Identify which cell holds the provided text, then report its (X, Y) central coordinate. 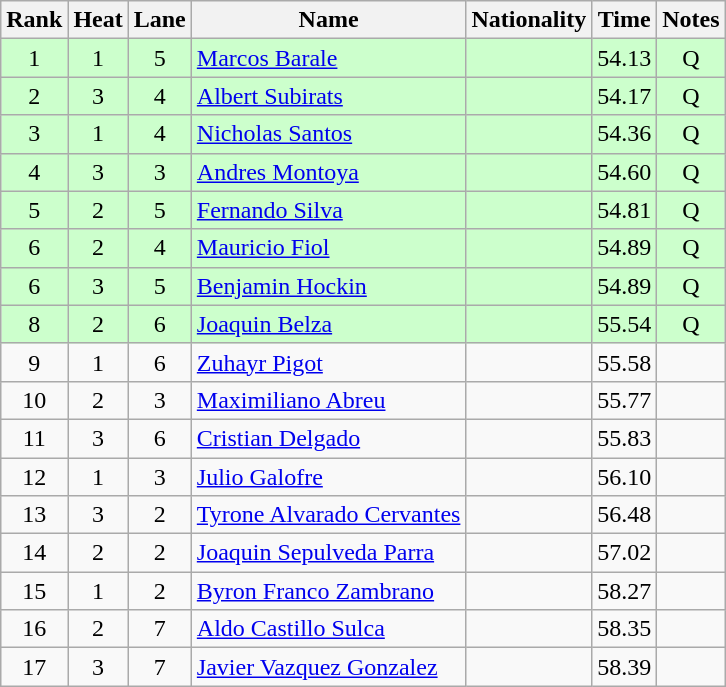
Andres Montoya (328, 172)
Mauricio Fiol (328, 248)
58.27 (624, 591)
55.77 (624, 400)
55.58 (624, 362)
54.36 (624, 134)
Joaquin Belza (328, 324)
Javier Vazquez Gonzalez (328, 667)
17 (34, 667)
57.02 (624, 553)
Time (624, 20)
Heat (98, 20)
Nationality (529, 20)
Fernando Silva (328, 210)
Benjamin Hockin (328, 286)
54.60 (624, 172)
Rank (34, 20)
55.54 (624, 324)
Byron Franco Zambrano (328, 591)
12 (34, 477)
Zuhayr Pigot (328, 362)
54.13 (624, 58)
56.10 (624, 477)
10 (34, 400)
Cristian Delgado (328, 438)
Lane (160, 20)
Nicholas Santos (328, 134)
Marcos Barale (328, 58)
Aldo Castillo Sulca (328, 629)
Joaquin Sepulveda Parra (328, 553)
Tyrone Alvarado Cervantes (328, 515)
54.81 (624, 210)
Notes (691, 20)
14 (34, 553)
8 (34, 324)
Maximiliano Abreu (328, 400)
16 (34, 629)
Name (328, 20)
55.83 (624, 438)
54.17 (624, 96)
Julio Galofre (328, 477)
13 (34, 515)
56.48 (624, 515)
Albert Subirats (328, 96)
58.39 (624, 667)
9 (34, 362)
58.35 (624, 629)
11 (34, 438)
15 (34, 591)
